Pinpoint the cell where the given text exists, returning its [x, y] midpoint coordinate. 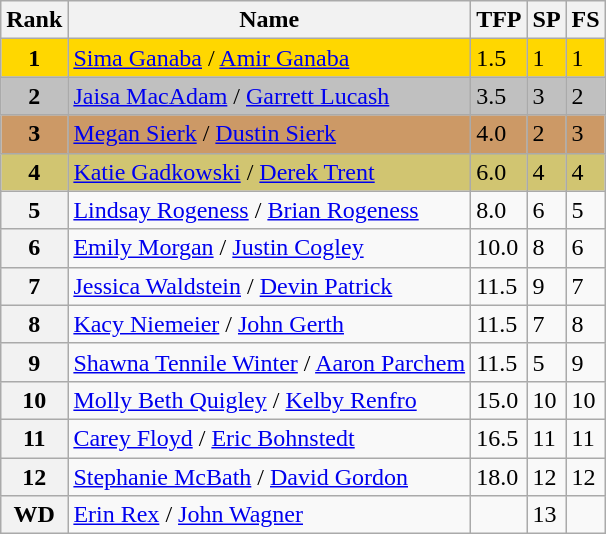
15.0 [499, 400]
Jaisa MacAdam / Garrett Lucash [270, 96]
16.5 [499, 438]
Katie Gadkowski / Derek Trent [270, 172]
18.0 [499, 477]
Erin Rex / John Wagner [270, 515]
Molly Beth Quigley / Kelby Renfro [270, 400]
SP [546, 20]
Name [270, 20]
Jessica Waldstein / Devin Patrick [270, 286]
Kacy Niemeier / John Gerth [270, 324]
FS [586, 20]
6.0 [499, 172]
8.0 [499, 210]
1.5 [499, 58]
Emily Morgan / Justin Cogley [270, 248]
WD [34, 515]
Sima Ganaba / Amir Ganaba [270, 58]
3.5 [499, 96]
4.0 [499, 134]
Carey Floyd / Eric Bohnstedt [270, 438]
Stephanie McBath / David Gordon [270, 477]
13 [546, 515]
Rank [34, 20]
10.0 [499, 248]
Shawna Tennile Winter / Aaron Parchem [270, 362]
TFP [499, 20]
Lindsay Rogeness / Brian Rogeness [270, 210]
Megan Sierk / Dustin Sierk [270, 134]
